For the text-containing cell, return its midpoint in (x, y) coordinate format. 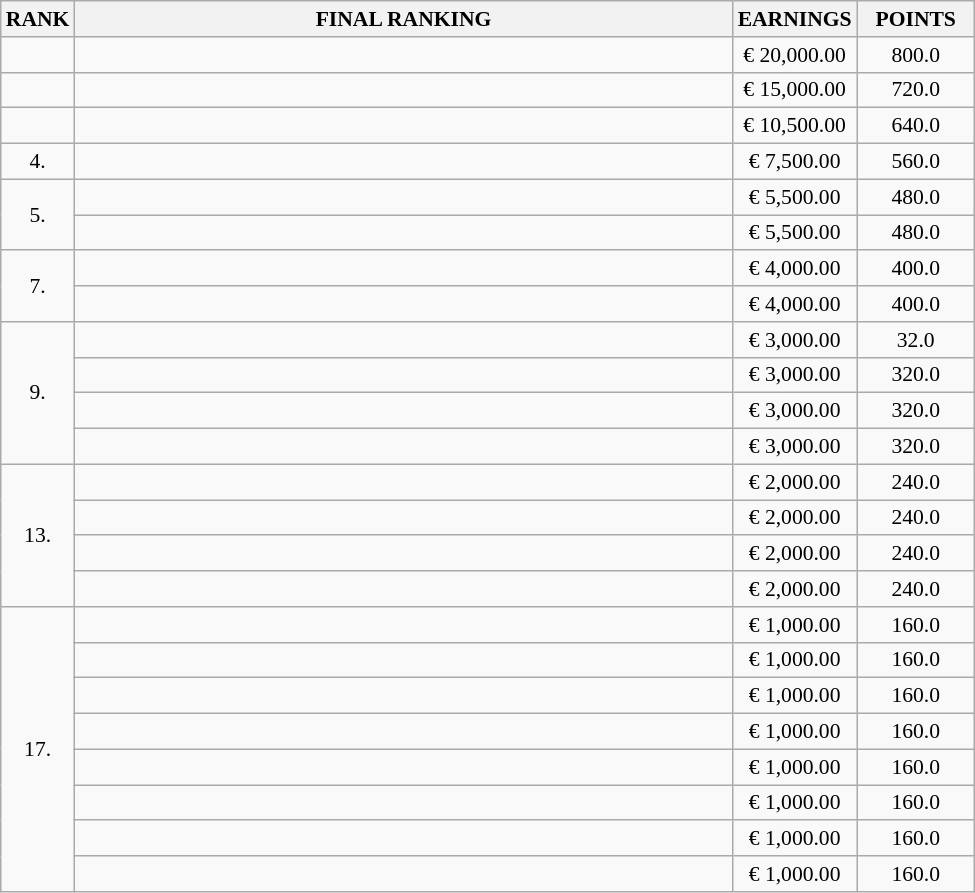
€ 7,500.00 (795, 162)
4. (38, 162)
€ 15,000.00 (795, 90)
32.0 (916, 340)
POINTS (916, 19)
560.0 (916, 162)
13. (38, 535)
640.0 (916, 126)
EARNINGS (795, 19)
€ 10,500.00 (795, 126)
17. (38, 750)
720.0 (916, 90)
FINAL RANKING (403, 19)
9. (38, 393)
RANK (38, 19)
5. (38, 214)
7. (38, 286)
€ 20,000.00 (795, 55)
800.0 (916, 55)
